From the cell containing the given text, extract its center point as [X, Y] coordinate. 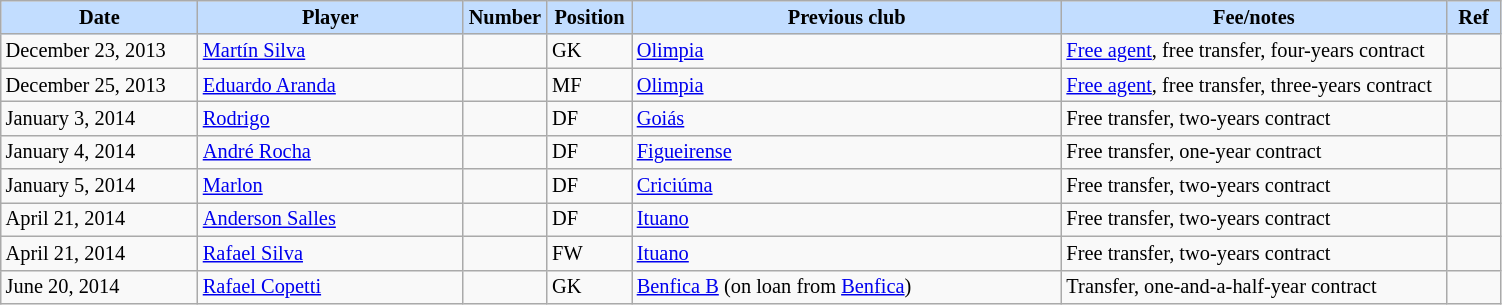
Free agent, free transfer, four-years contract [1254, 51]
Free transfer, one-year contract [1254, 152]
Benfica B (on loan from Benfica) [847, 287]
December 25, 2013 [100, 85]
Position [590, 17]
Date [100, 17]
Rafael Copetti [330, 287]
Transfer, one-and-a-half-year contract [1254, 287]
Goiás [847, 118]
Number [506, 17]
Anderson Salles [330, 219]
Ref [1474, 17]
Figueirense [847, 152]
Eduardo Aranda [330, 85]
Previous club [847, 17]
Rafael Silva [330, 253]
Player [330, 17]
Fee/notes [1254, 17]
January 4, 2014 [100, 152]
January 3, 2014 [100, 118]
MF [590, 85]
André Rocha [330, 152]
Criciúma [847, 186]
FW [590, 253]
December 23, 2013 [100, 51]
Free agent, free transfer, three-years contract [1254, 85]
June 20, 2014 [100, 287]
Marlon [330, 186]
Rodrigo [330, 118]
January 5, 2014 [100, 186]
Martín Silva [330, 51]
